Search for the cell housing the specified text and yield its [x, y] center coordinate. 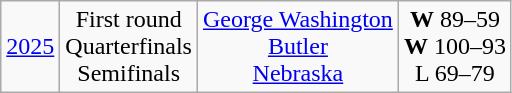
2025 [30, 47]
George WashingtonButlerNebraska [298, 47]
First roundQuarterfinalsSemifinals [129, 47]
W 89–59W 100–93L 69–79 [454, 47]
